Detect which cell encompasses the target text, then output its (X, Y) center coordinate. 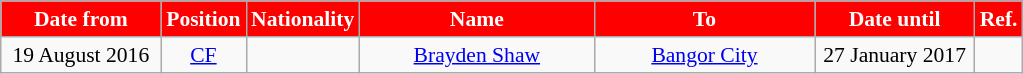
19 August 2016 (81, 55)
Brayden Shaw (476, 55)
Nationality (302, 19)
To (704, 19)
Position (204, 19)
27 January 2017 (895, 55)
Ref. (999, 19)
Date from (81, 19)
Name (476, 19)
Date until (895, 19)
Bangor City (704, 55)
CF (204, 55)
